From the cell containing the given text, extract its center point as [x, y] coordinate. 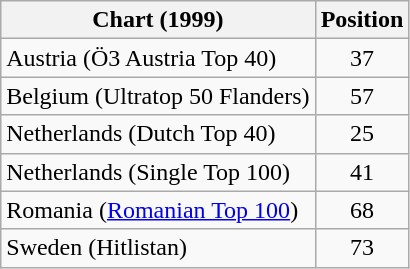
Austria (Ö3 Austria Top 40) [158, 58]
Netherlands (Dutch Top 40) [158, 134]
Sweden (Hitlistan) [158, 248]
Belgium (Ultratop 50 Flanders) [158, 96]
41 [362, 172]
Romania (Romanian Top 100) [158, 210]
37 [362, 58]
57 [362, 96]
25 [362, 134]
Chart (1999) [158, 20]
Position [362, 20]
73 [362, 248]
Netherlands (Single Top 100) [158, 172]
68 [362, 210]
